Provide the [x, y] coordinate of the cell's center where the given text is located.  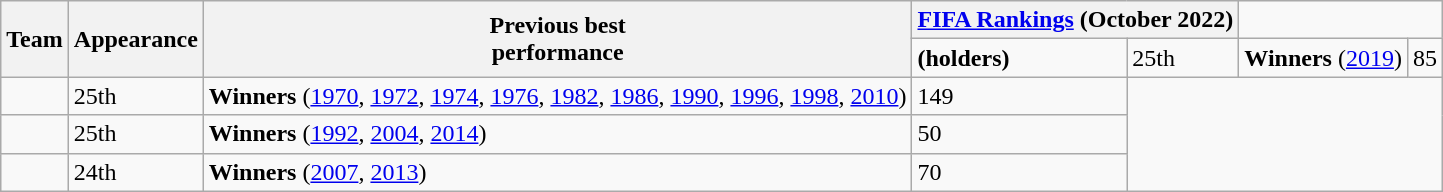
Team [35, 39]
Winners (1992, 2004, 2014) [558, 134]
85 [1424, 58]
Winners (2019) [1324, 58]
Winners (2007, 2013) [558, 172]
50 [1020, 134]
Winners (1970, 1972, 1974, 1976, 1982, 1986, 1990, 1996, 1998, 2010) [558, 96]
70 [1020, 172]
(holders) [1020, 58]
149 [1020, 96]
FIFA Rankings (October 2022) [1076, 20]
Previous bestperformance [558, 39]
24th [136, 172]
Appearance [136, 39]
